Return the (x, y) coordinate for the center point of the cell that contains the specified text.  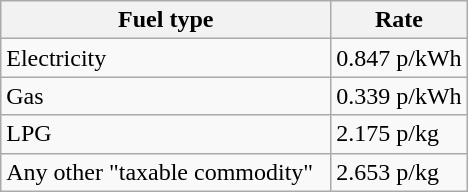
Electricity (166, 58)
2.653 p/kg (399, 172)
0.847 p/kWh (399, 58)
LPG (166, 134)
Rate (399, 20)
Gas (166, 96)
Fuel type (166, 20)
0.339 p/kWh (399, 96)
2.175 p/kg (399, 134)
Any other "taxable commodity" (166, 172)
